Determine the [X, Y] coordinate at the center of the cell enclosing the given text.  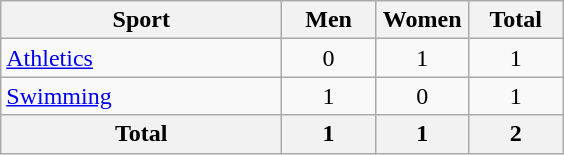
2 [516, 134]
Women [422, 20]
Sport [142, 20]
Athletics [142, 58]
Swimming [142, 96]
Men [329, 20]
